Search for the cell housing the specified text and yield its (X, Y) center coordinate. 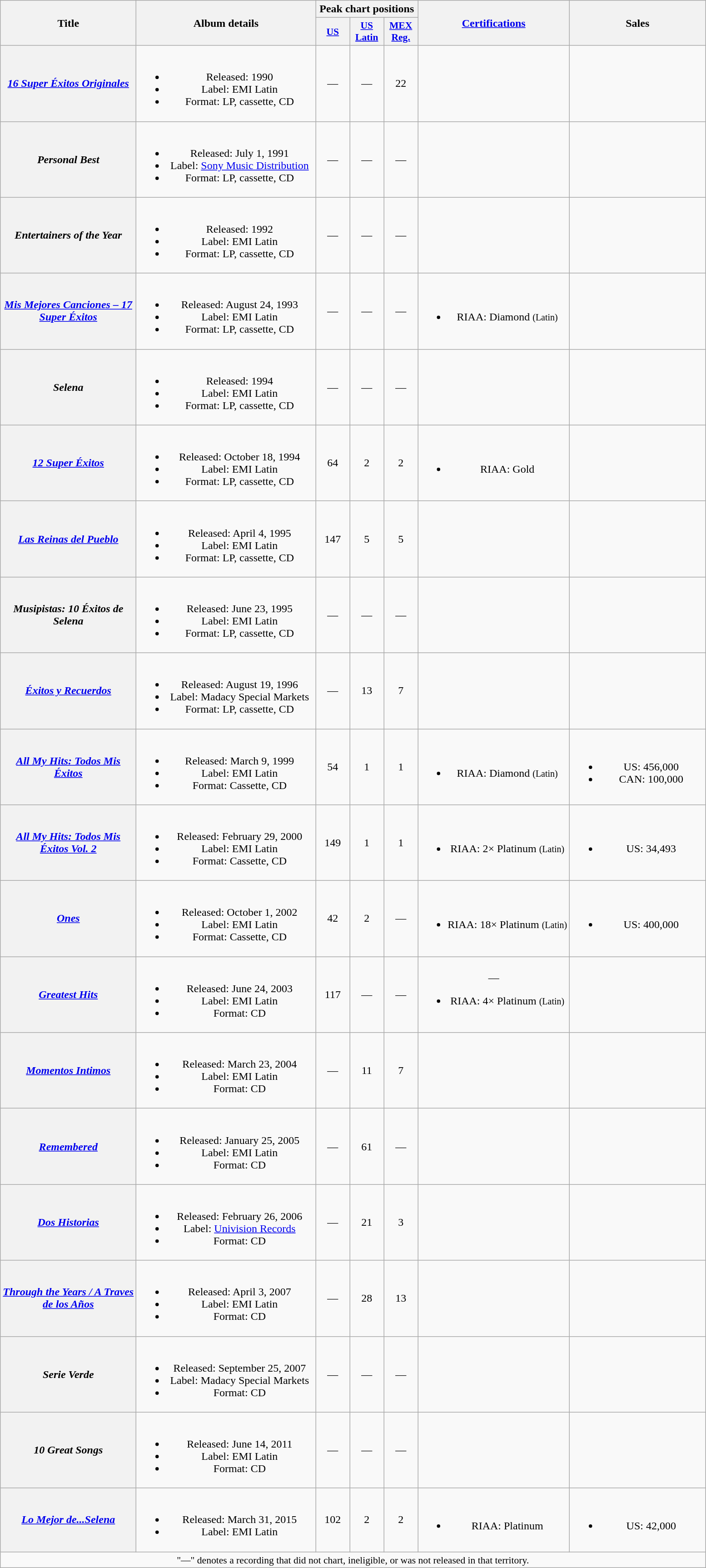
12 Super Éxitos (68, 463)
Title (68, 23)
MEXReg. (401, 32)
RIAA: Gold (494, 463)
Released: January 25, 2005Label: EMI LatinFormat: CD (226, 1146)
Entertainers of the Year (68, 235)
Released: July 1, 1991Label: Sony Music DistributionFormat: LP, cassette, CD (226, 159)
Released: 1994Label: EMI LatinFormat: LP, cassette, CD (226, 387)
RIAA: 18× Platinum (Latin) (494, 919)
Remembered (68, 1146)
Released: October 18, 1994Label: EMI LatinFormat: LP, cassette, CD (226, 463)
US: 34,493 (638, 843)
Greatest Hits (68, 994)
117 (333, 994)
Released: February 29, 2000Label: EMI LatinFormat: Cassette, CD (226, 843)
Released: March 23, 2004Label: EMI LatinFormat: CD (226, 1071)
Released: October 1, 2002Label: EMI LatinFormat: Cassette, CD (226, 919)
Certifications (494, 23)
USLatin (367, 32)
64 (333, 463)
Released: June 14, 2011Label: EMI LatinFormat: CD (226, 1450)
Musipistas: 10 Éxitos de Selena (68, 614)
Released: March 31, 2015Label: EMI Latin (226, 1520)
US (333, 32)
Released: September 25, 2007Label: Madacy Special MarketsFormat: CD (226, 1374)
Released: August 24, 1993Label: EMI LatinFormat: LP, cassette, CD (226, 311)
Ones (68, 919)
102 (333, 1520)
Momentos Intimos (68, 1071)
61 (367, 1146)
US: 456,000CAN: 100,000 (638, 767)
149 (333, 843)
16 Super Éxitos Originales (68, 84)
RIAA: 2× Platinum (Latin) (494, 843)
21 (367, 1223)
Sales (638, 23)
Selena (68, 387)
11 (367, 1071)
Released: 1990Label: EMI LatinFormat: LP, cassette, CD (226, 84)
Éxitos y Recuerdos (68, 691)
US: 400,000 (638, 919)
Dos Historias (68, 1223)
Peak chart positions (367, 9)
Released: April 3, 2007Label: EMI LatinFormat: CD (226, 1298)
Las Reinas del Pueblo (68, 539)
US: 42,000 (638, 1520)
42 (333, 919)
Released: August 19, 1996Label: Madacy Special MarketsFormat: LP, cassette, CD (226, 691)
54 (333, 767)
Through the Years / A Traves de los Años (68, 1298)
Serie Verde (68, 1374)
Mis Mejores Canciones – 17 Super Éxitos (68, 311)
Released: April 4, 1995Label: EMI LatinFormat: LP, cassette, CD (226, 539)
28 (367, 1298)
Released: June 23, 1995Label: EMI LatinFormat: LP, cassette, CD (226, 614)
All My Hits: Todos Mis Éxitos Vol. 2 (68, 843)
Lo Mejor de...Selena (68, 1520)
RIAA: Platinum (494, 1520)
147 (333, 539)
—RIAA: 4× Platinum (Latin) (494, 994)
Released: February 26, 2006Label: Univision RecordsFormat: CD (226, 1223)
10 Great Songs (68, 1450)
All My Hits: Todos Mis Éxitos (68, 767)
Released: 1992Label: EMI LatinFormat: LP, cassette, CD (226, 235)
Personal Best (68, 159)
Released: June 24, 2003Label: EMI LatinFormat: CD (226, 994)
Album details (226, 23)
Released: March 9, 1999Label: EMI LatinFormat: Cassette, CD (226, 767)
"—" denotes a recording that did not chart, ineligible, or was not released in that territory. (353, 1560)
3 (401, 1223)
22 (401, 84)
